Identify which cell holds the provided text, then report its [X, Y] central coordinate. 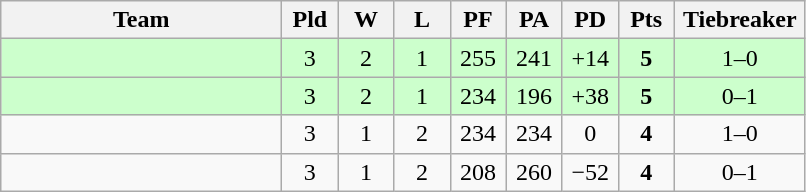
PD [590, 20]
Pld [310, 20]
0 [590, 134]
Team [142, 20]
PA [534, 20]
196 [534, 96]
241 [534, 58]
208 [478, 172]
+38 [590, 96]
Pts [646, 20]
255 [478, 58]
−52 [590, 172]
260 [534, 172]
W [366, 20]
L [422, 20]
PF [478, 20]
Tiebreaker [740, 20]
+14 [590, 58]
